Output the (x, y) coordinate of the center of the cell containing the given text.  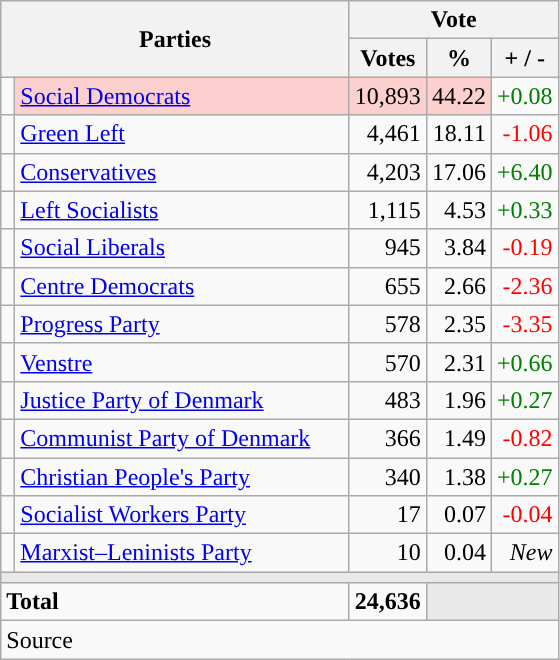
+0.08 (524, 96)
-2.36 (524, 286)
+6.40 (524, 172)
1.96 (458, 400)
Green Left (182, 134)
570 (388, 362)
Marxist–Leninists Party (182, 553)
Justice Party of Denmark (182, 400)
44.22 (458, 96)
4.53 (458, 210)
Total (176, 602)
Conservatives (182, 172)
1.38 (458, 477)
4,203 (388, 172)
-0.19 (524, 248)
New (524, 553)
Venstre (182, 362)
655 (388, 286)
+0.66 (524, 362)
-0.82 (524, 438)
24,636 (388, 602)
2.66 (458, 286)
Social Liberals (182, 248)
Progress Party (182, 324)
-0.04 (524, 515)
1.49 (458, 438)
0.07 (458, 515)
10 (388, 553)
340 (388, 477)
Centre Democrats (182, 286)
Socialist Workers Party (182, 515)
Communist Party of Denmark (182, 438)
2.31 (458, 362)
366 (388, 438)
17 (388, 515)
Social Democrats (182, 96)
3.84 (458, 248)
945 (388, 248)
4,461 (388, 134)
% (458, 58)
578 (388, 324)
Votes (388, 58)
Vote (454, 20)
1,115 (388, 210)
-1.06 (524, 134)
Source (280, 640)
18.11 (458, 134)
17.06 (458, 172)
Parties (176, 39)
Christian People's Party (182, 477)
+0.33 (524, 210)
10,893 (388, 96)
483 (388, 400)
Left Socialists (182, 210)
+ / - (524, 58)
2.35 (458, 324)
0.04 (458, 553)
-3.35 (524, 324)
